For the text-containing cell, return its midpoint in [X, Y] coordinate format. 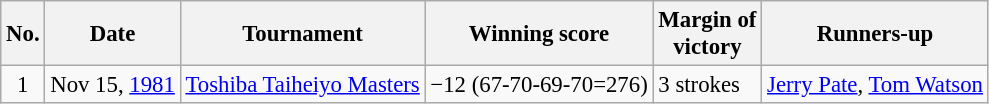
Toshiba Taiheiyo Masters [302, 85]
Nov 15, 1981 [112, 85]
Tournament [302, 34]
1 [23, 85]
3 strokes [708, 85]
Runners-up [876, 34]
No. [23, 34]
−12 (67-70-69-70=276) [539, 85]
Winning score [539, 34]
Date [112, 34]
Margin ofvictory [708, 34]
Jerry Pate, Tom Watson [876, 85]
